Pinpoint the cell where the given text exists, returning its (x, y) midpoint coordinate. 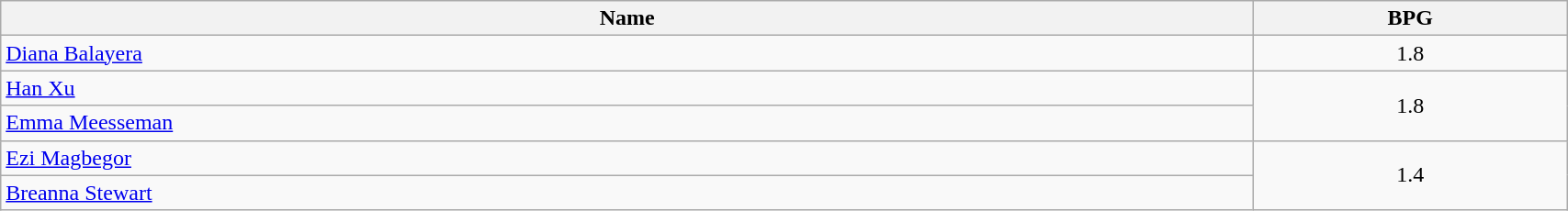
Name (627, 18)
Diana Balayera (627, 53)
Breanna Stewart (627, 193)
Emma Meesseman (627, 123)
BPG (1411, 18)
1.4 (1411, 175)
Han Xu (627, 88)
Ezi Magbegor (627, 158)
